Output the [X, Y] coordinate of the center of the cell containing the given text.  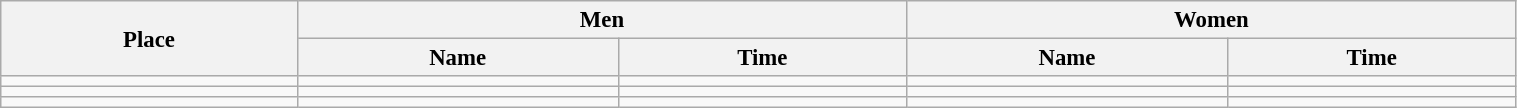
Women [1212, 20]
Men [602, 20]
Place [150, 38]
